Identify which cell holds the provided text, then report its (X, Y) central coordinate. 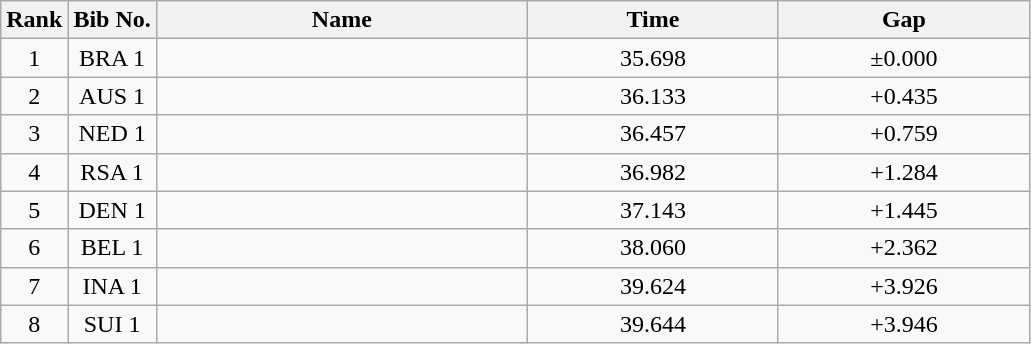
7 (34, 286)
2 (34, 96)
BEL 1 (112, 248)
DEN 1 (112, 210)
3 (34, 134)
5 (34, 210)
6 (34, 248)
INA 1 (112, 286)
+3.926 (904, 286)
+2.362 (904, 248)
36.982 (652, 172)
+0.759 (904, 134)
+0.435 (904, 96)
36.133 (652, 96)
+1.284 (904, 172)
4 (34, 172)
SUI 1 (112, 324)
39.644 (652, 324)
AUS 1 (112, 96)
Bib No. (112, 20)
Name (342, 20)
38.060 (652, 248)
RSA 1 (112, 172)
±0.000 (904, 58)
37.143 (652, 210)
BRA 1 (112, 58)
+3.946 (904, 324)
36.457 (652, 134)
Rank (34, 20)
39.624 (652, 286)
NED 1 (112, 134)
Gap (904, 20)
1 (34, 58)
+1.445 (904, 210)
Time (652, 20)
8 (34, 324)
35.698 (652, 58)
